Provide the (X, Y) coordinate of the cell's center where the given text is located.  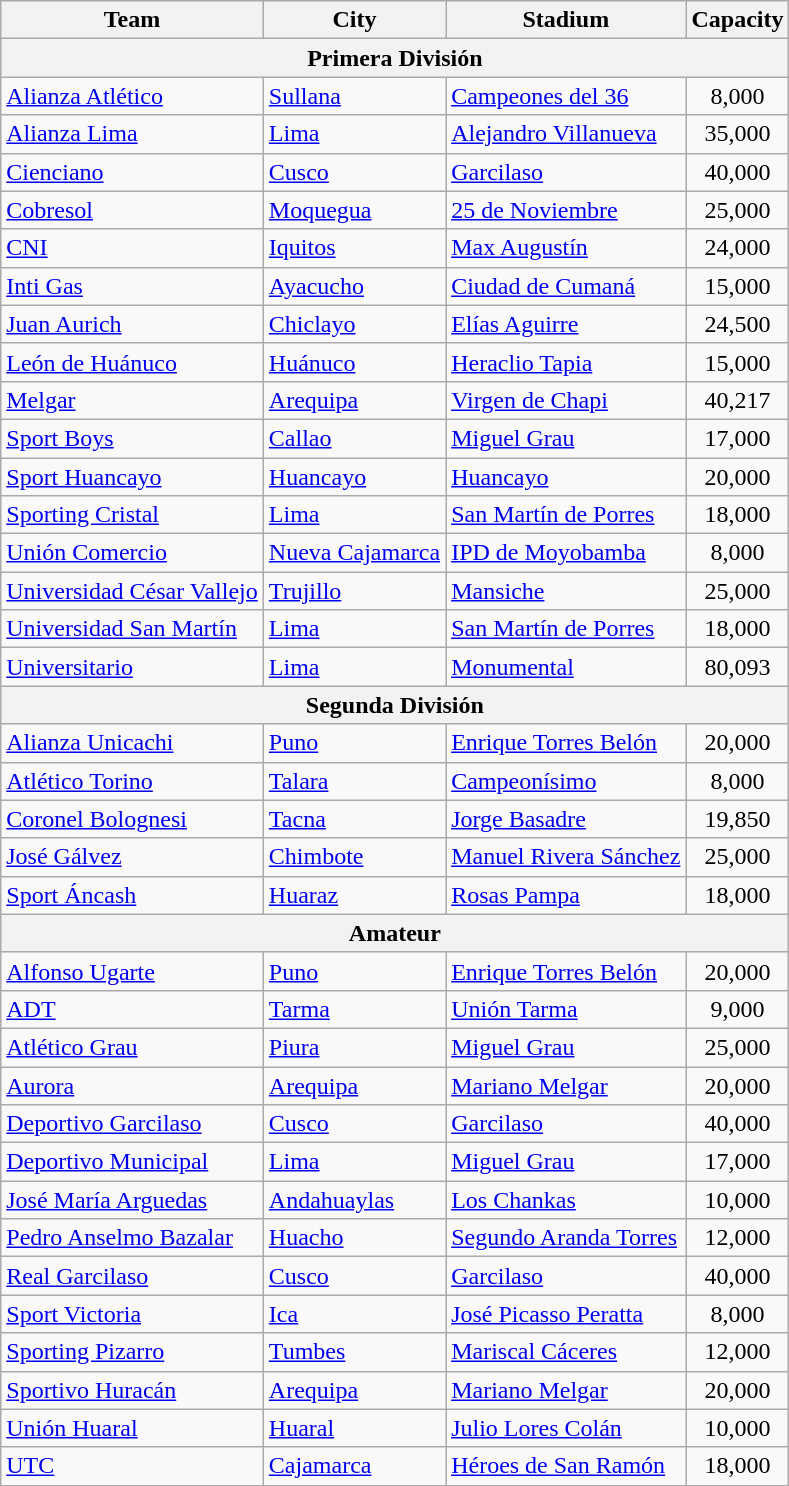
Callao (354, 438)
Sport Áncash (132, 895)
19,850 (738, 819)
Alejandro Villanueva (566, 134)
Iquitos (354, 248)
Melgar (132, 400)
Campeones del 36 (566, 96)
Sport Huancayo (132, 477)
Unión Comercio (132, 553)
Huaral (354, 1428)
Tarma (354, 1009)
Los Chankas (566, 1200)
24,500 (738, 324)
Huaraz (354, 895)
Unión Tarma (566, 1009)
40,217 (738, 400)
Sportivo Huracán (132, 1390)
Alianza Lima (132, 134)
Ica (354, 1314)
Piura (354, 1047)
Sporting Cristal (132, 515)
Real Garcilaso (132, 1276)
Huacho (354, 1238)
Sullana (354, 96)
Inti Gas (132, 286)
IPD de Moyobamba (566, 553)
Julio Lores Colán (566, 1428)
City (354, 20)
León de Huánuco (132, 362)
80,093 (738, 667)
Aurora (132, 1085)
Ayacucho (354, 286)
Elías Aguirre (566, 324)
Atlético Grau (132, 1047)
Stadium (566, 20)
Deportivo Municipal (132, 1162)
Cobresol (132, 210)
Sport Boys (132, 438)
Segundo Aranda Torres (566, 1238)
Universidad César Vallejo (132, 591)
Universitario (132, 667)
Chimbote (354, 857)
Tumbes (354, 1352)
CNI (132, 248)
Segunda División (395, 705)
Primera División (395, 58)
Juan Aurich (132, 324)
Mariscal Cáceres (566, 1352)
Cienciano (132, 172)
Universidad San Martín (132, 629)
Amateur (395, 933)
24,000 (738, 248)
Unión Huaral (132, 1428)
Capacity (738, 20)
José Picasso Peratta (566, 1314)
Team (132, 20)
Trujillo (354, 591)
ADT (132, 1009)
Campeonísimo (566, 781)
Alfonso Ugarte (132, 971)
Deportivo Garcilaso (132, 1124)
Sporting Pizarro (132, 1352)
25 de Noviembre (566, 210)
Rosas Pampa (566, 895)
Tacna (354, 819)
Alianza Unicachi (132, 743)
José María Arguedas (132, 1200)
Monumental (566, 667)
Heraclio Tapia (566, 362)
Coronel Bolognesi (132, 819)
Mansiche (566, 591)
35,000 (738, 134)
Andahuaylas (354, 1200)
UTC (132, 1466)
Cajamarca (354, 1466)
Manuel Rivera Sánchez (566, 857)
Huánuco (354, 362)
Nueva Cajamarca (354, 553)
9,000 (738, 1009)
Ciudad de Cumaná (566, 286)
Moquegua (354, 210)
Héroes de San Ramón (566, 1466)
Sport Victoria (132, 1314)
Alianza Atlético (132, 96)
Virgen de Chapi (566, 400)
Max Augustín (566, 248)
Pedro Anselmo Bazalar (132, 1238)
Chiclayo (354, 324)
Talara (354, 781)
Jorge Basadre (566, 819)
Atlético Torino (132, 781)
José Gálvez (132, 857)
